Detect which cell encompasses the target text, then output its (x, y) center coordinate. 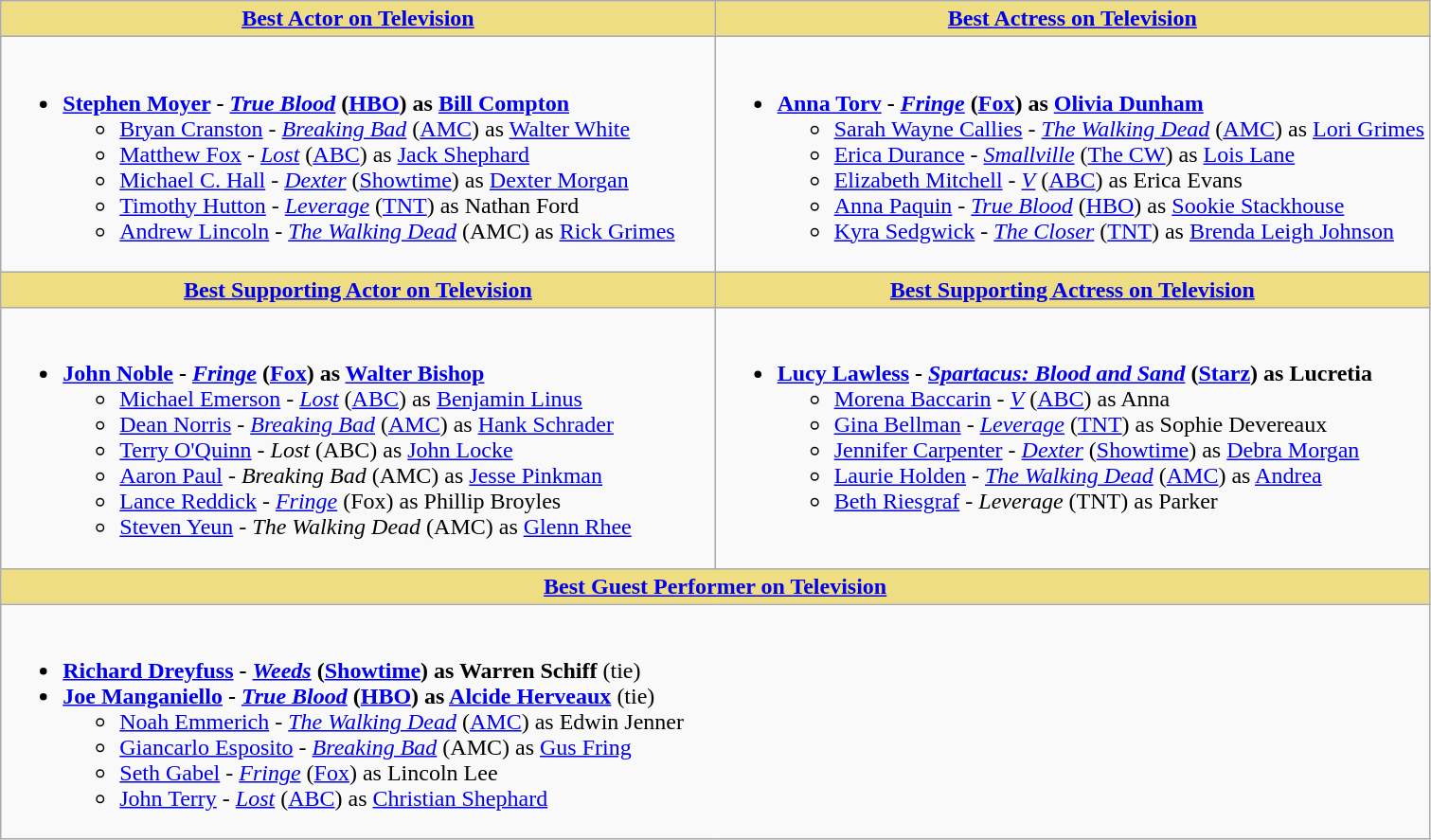
Best Guest Performer on Television (716, 586)
Best Actor on Television (358, 19)
Best Supporting Actress on Television (1072, 290)
Best Supporting Actor on Television (358, 290)
Best Actress on Television (1072, 19)
